From the cell containing the given text, extract its center point as [x, y] coordinate. 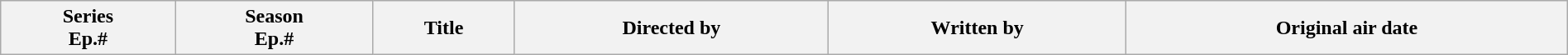
Directed by [672, 28]
Written by [978, 28]
SeriesEp.# [88, 28]
Title [443, 28]
Original air date [1347, 28]
SeasonEp.# [275, 28]
